Identify which cell holds the provided text, then report its (X, Y) central coordinate. 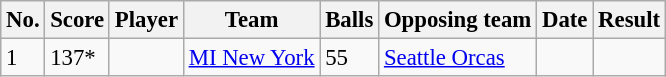
Seattle Orcas (458, 58)
Player (146, 20)
Score (78, 20)
MI New York (252, 58)
Balls (350, 20)
Result (630, 20)
55 (350, 58)
137* (78, 58)
Date (565, 20)
Opposing team (458, 20)
No. (23, 20)
1 (23, 58)
Team (252, 20)
